From the cell containing the given text, extract its center point as (X, Y) coordinate. 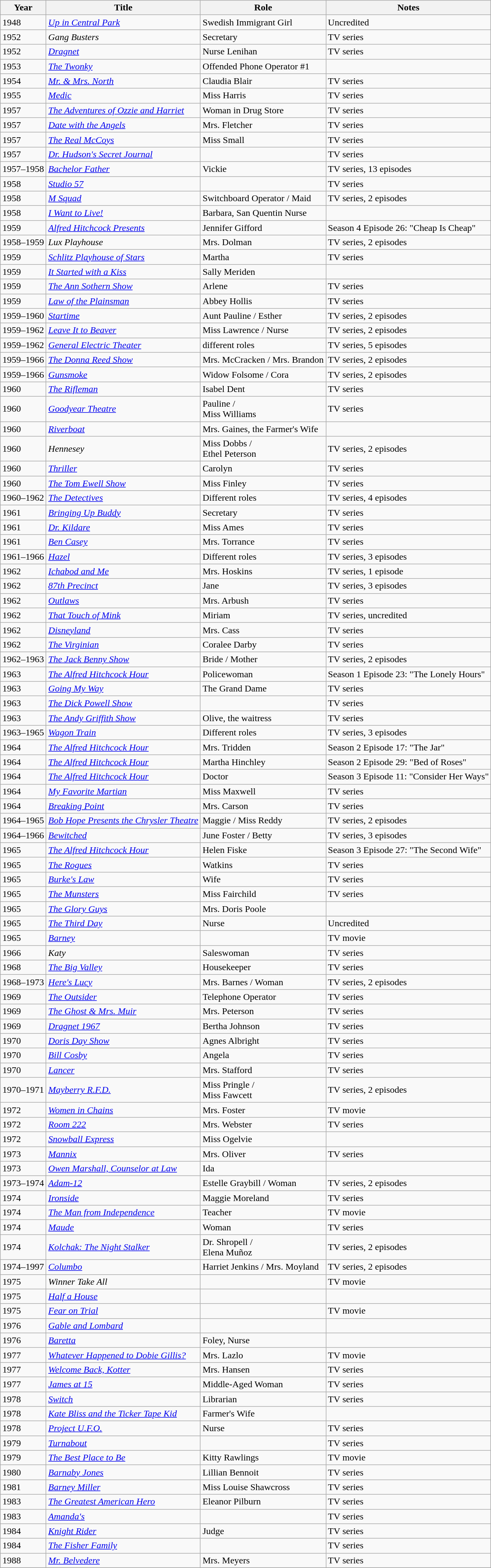
Isabel Dent (263, 389)
Helen Fiske (263, 850)
1963–1965 (23, 733)
Up in Central Park (123, 22)
Telephone Operator (263, 997)
General Electric Theater (123, 345)
Miss Pringle /Miss Fawcett (263, 1090)
Gable and Lombard (123, 1326)
The Glory Guys (123, 908)
Ben Casey (123, 542)
Switchboard Operator / Maid (263, 199)
Coralee Darby (263, 644)
The Jack Benny Show (123, 659)
Half a House (123, 1296)
1948 (23, 22)
Agnes Albright (263, 1041)
Teacher (263, 1213)
Ida (263, 1169)
Lillian Bennoit (263, 1472)
My Favorite Martian (123, 791)
The Third Day (123, 924)
1957–1958 (23, 169)
Baretta (123, 1340)
The Fisher Family (123, 1546)
Mrs. Doris Poole (263, 908)
Project U.F.O. (123, 1428)
Riverboat (123, 429)
Miss Fairchild (263, 894)
1958–1959 (23, 242)
Fear on Trial (123, 1311)
Knight Rider (123, 1531)
1955 (23, 96)
Season 1 Episode 23: "The Lonely Hours" (408, 674)
Mayberry R.F.D. (123, 1090)
Season 2 Episode 29: "Bed of Roses" (408, 762)
June Foster / Betty (263, 835)
Jennifer Gifford (263, 228)
The Real McCoys (123, 140)
Jane (263, 586)
Pauline /Miss Williams (263, 409)
Foley, Nurse (263, 1340)
1964–1966 (23, 835)
Gang Busters (123, 37)
Barney Miller (123, 1487)
Sally Meriden (263, 272)
1962–1963 (23, 659)
Katy (123, 953)
The Detectives (123, 498)
Mrs. Carson (263, 806)
Bob Hope Presents the Chrysler Theatre (123, 821)
Title (123, 8)
It Started with a Kiss (123, 272)
Mrs. Hansen (263, 1369)
1970–1971 (23, 1090)
Bringing Up Buddy (123, 513)
Vickie (263, 169)
1954 (23, 81)
Season 3 Episode 11: "Consider Her Ways" (408, 777)
Mrs. Lazlo (263, 1355)
Owen Marshall, Counselor at Law (123, 1169)
Mrs. Gaines, the Farmer's Wife (263, 429)
Dr. Shropell /Elena Muñoz (263, 1247)
Mrs. Fletcher (263, 125)
Mrs. Arbush (263, 601)
The Best Place to Be (123, 1458)
Burke's Law (123, 879)
The Ann Sothern Show (123, 286)
Outlaws (123, 601)
Bill Cosby (123, 1055)
The Big Valley (123, 967)
Women in Chains (123, 1110)
TV series, 13 episodes (408, 169)
Mrs. Oliver (263, 1154)
Ironside (123, 1198)
Kate Bliss and the Ticker Tape Kid (123, 1414)
Whatever Happened to Dobie Gillis? (123, 1355)
The Rifleman (123, 389)
Mr. Belvedere (123, 1560)
1974–1997 (23, 1267)
1961–1966 (23, 557)
Estelle Graybill / Woman (263, 1183)
1966 (23, 953)
Bertha Johnson (263, 1026)
Welcome Back, Kotter (123, 1369)
Miriam (263, 615)
Doctor (263, 777)
The Grand Dame (263, 689)
Barney (123, 938)
Columbo (123, 1267)
Ichabod and Me (123, 571)
Mannix (123, 1154)
Eleanor Pilburn (263, 1502)
Woman in Drug Store (263, 110)
The Adventures of Ozzie and Harriet (123, 110)
Switch (123, 1399)
The Munsters (123, 894)
Role (263, 8)
Gunsmoke (123, 374)
Going My Way (123, 689)
Dragnet (123, 52)
I Want to Live! (123, 213)
Dragnet 1967 (123, 1026)
Mrs. Foster (263, 1110)
Room 222 (123, 1124)
Kolchak: The Night Stalker (123, 1247)
TV series, 5 episodes (408, 345)
Dr. Hudson's Secret Journal (123, 154)
James at 15 (123, 1384)
The Tom Ewell Show (123, 483)
Year (23, 8)
1980 (23, 1472)
Dr. Kildare (123, 527)
Studio 57 (123, 184)
Olive, the waitress (263, 718)
Abbey Hollis (263, 301)
different roles (263, 345)
The Dick Powell Show (123, 703)
Mrs. Torrance (263, 542)
1964–1965 (23, 821)
Mrs. Webster (263, 1124)
M Squad (123, 199)
Schlitz Playhouse of Stars (123, 257)
1959–1960 (23, 316)
Aunt Pauline / Esther (263, 316)
Here's Lucy (123, 982)
Barbara, San Quentin Nurse (263, 213)
Adam-12 (123, 1183)
TV series, 4 episodes (408, 498)
Amanda's (123, 1516)
1960–1962 (23, 498)
Mrs. Cass (263, 630)
Judge (263, 1531)
Miss Louise Shawcross (263, 1487)
Mrs. Barnes / Woman (263, 982)
Maude (123, 1227)
Librarian (263, 1399)
Hennesey (123, 449)
Breaking Point (123, 806)
Widow Folsome / Cora (263, 374)
Bewitched (123, 835)
Martha (263, 257)
The Ghost & Mrs. Muir (123, 1011)
Wife (263, 879)
Notes (408, 8)
Policewoman (263, 674)
Mr. & Mrs. North (123, 81)
Wagon Train (123, 733)
Maggie / Miss Reddy (263, 821)
Miss Maxwell (263, 791)
1981 (23, 1487)
Snowball Express (123, 1139)
Winner Take All (123, 1282)
Medic (123, 96)
Season 2 Episode 17: "The Jar" (408, 747)
Lancer (123, 1070)
Bachelor Father (123, 169)
1953 (23, 66)
Miss Ogelvie (263, 1139)
Martha Hinchley (263, 762)
Bride / Mother (263, 659)
Mrs. Meyers (263, 1560)
1973–1974 (23, 1183)
Miss Finley (263, 483)
Swedish Immigrant Girl (263, 22)
Farmer's Wife (263, 1414)
Miss Ames (263, 527)
Arlene (263, 286)
Mrs. Stafford (263, 1070)
Saleswoman (263, 953)
Miss Small (263, 140)
The Rogues (123, 865)
1968 (23, 967)
Carolyn (263, 469)
TV series, uncredited (408, 615)
Maggie Moreland (263, 1198)
1988 (23, 1560)
Kitty Rawlings (263, 1458)
Mrs. Tridden (263, 747)
Harriet Jenkins / Mrs. Moyland (263, 1267)
87th Precinct (123, 586)
The Virginian (123, 644)
Hazel (123, 557)
Turnabout (123, 1443)
Alfred Hitchcock Presents (123, 228)
Angela (263, 1055)
Mrs. McCracken / Mrs. Brandon (263, 360)
The Greatest American Hero (123, 1502)
Woman (263, 1227)
Thriller (123, 469)
Mrs. Dolman (263, 242)
Season 3 Episode 27: "The Second Wife" (408, 850)
Mrs. Hoskins (263, 571)
Goodyear Theatre (123, 409)
Nurse Lenihan (263, 52)
Season 4 Episode 26: "Cheap Is Cheap" (408, 228)
Claudia Blair (263, 81)
Law of the Plainsman (123, 301)
Mrs. Peterson (263, 1011)
Middle-Aged Woman (263, 1384)
Barnaby Jones (123, 1472)
TV series, 1 episode (408, 571)
That Touch of Mink (123, 615)
1968–1973 (23, 982)
Watkins (263, 865)
Miss Harris (263, 96)
Miss Dobbs /Ethel Peterson (263, 449)
The Donna Reed Show (123, 360)
The Outsider (123, 997)
Startime (123, 316)
Lux Playhouse (123, 242)
Disneyland (123, 630)
Date with the Angels (123, 125)
Miss Lawrence / Nurse (263, 330)
The Andy Griffith Show (123, 718)
The Man from Independence (123, 1213)
Offended Phone Operator #1 (263, 66)
Leave It to Beaver (123, 330)
The Twonky (123, 66)
Housekeeper (263, 967)
Doris Day Show (123, 1041)
